Locate the cell with the specified text and output its [X, Y] center coordinate. 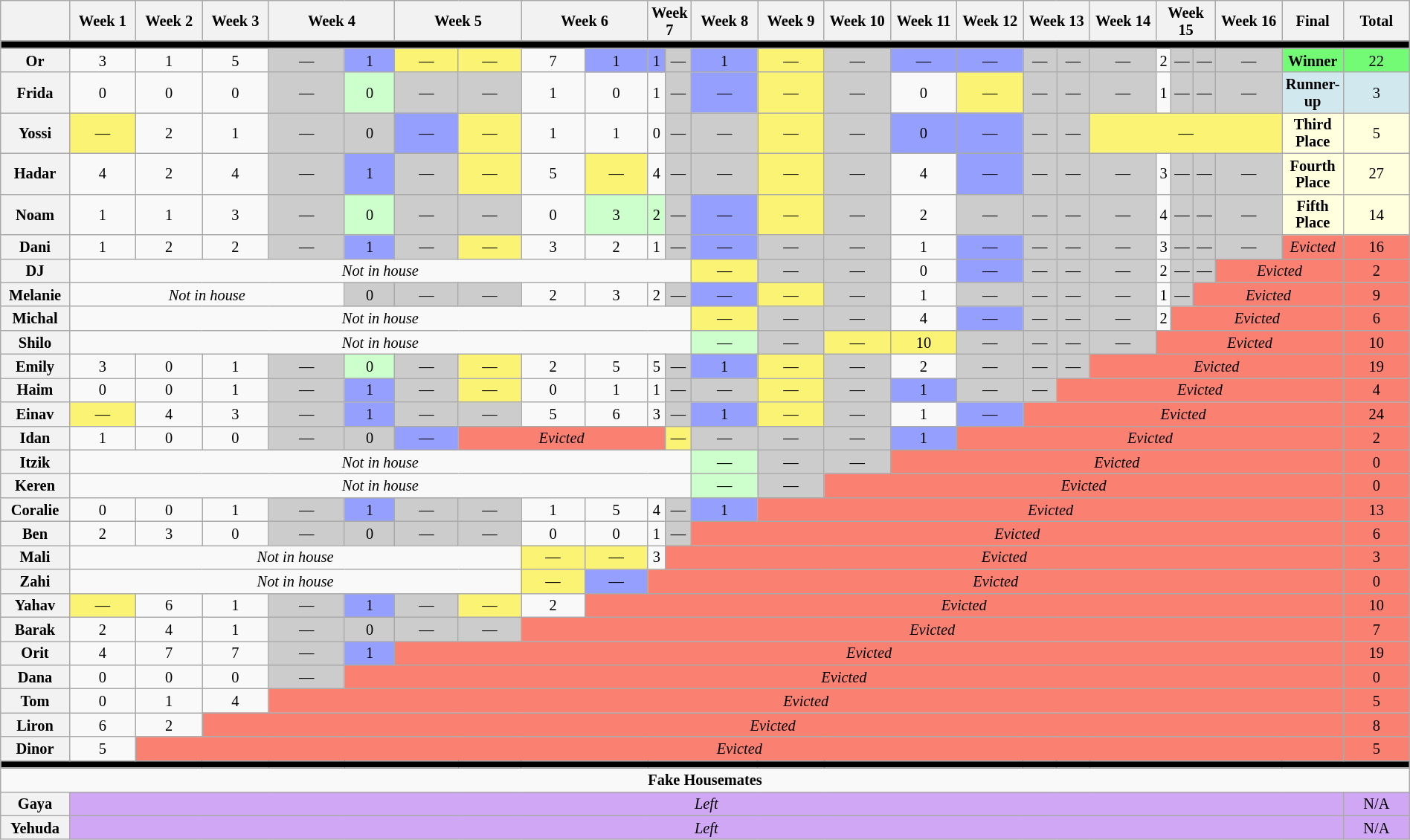
Week 9 [791, 21]
Week 6 [585, 21]
13 [1376, 509]
Emily [35, 366]
Final [1313, 21]
Hadar [35, 174]
Third Place [1313, 132]
Frida [35, 92]
Week 8 [724, 21]
Gaya [35, 804]
Week 15 [1186, 21]
Noam [35, 214]
Dana [35, 676]
Or [35, 60]
Itzik [35, 462]
Yehuda [35, 827]
24 [1376, 414]
Mali [35, 557]
Michal [35, 318]
Runner-up [1313, 92]
Yossi [35, 132]
Fake Housemates [705, 780]
Yahav [35, 605]
Coralie [35, 509]
Total [1376, 21]
Tom [35, 700]
9 [1376, 294]
Dinor [35, 749]
27 [1376, 174]
Barak [35, 629]
Week 13 [1056, 21]
Week 4 [332, 21]
Week 14 [1123, 21]
Week 1 [103, 21]
Liron [35, 725]
Haim [35, 390]
Week 12 [991, 21]
14 [1376, 214]
Week 3 [235, 21]
Week 11 [924, 21]
Fifth Place [1313, 214]
Week 7 [669, 21]
Winner [1313, 60]
Keren [35, 485]
Week 16 [1249, 21]
Ben [35, 533]
16 [1376, 246]
Shilo [35, 342]
Dani [35, 246]
8 [1376, 725]
Orit [35, 653]
Zahi [35, 581]
22 [1376, 60]
Fourth Place [1313, 174]
Idan [35, 438]
DJ [35, 271]
Week 2 [170, 21]
Melanie [35, 294]
Week 5 [458, 21]
Einav [35, 414]
Week 10 [857, 21]
